Identify which cell holds the provided text, then report its [X, Y] central coordinate. 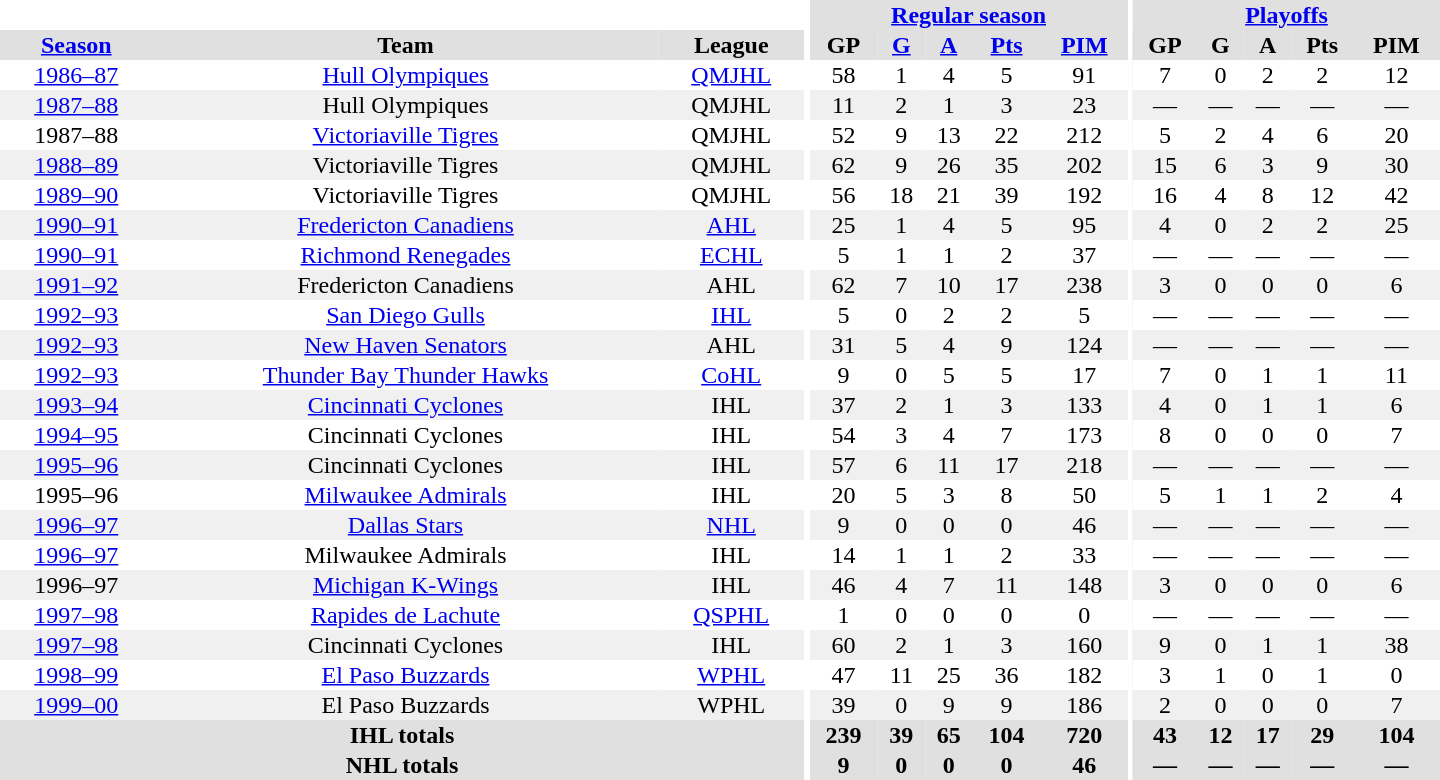
Dallas Stars [406, 525]
186 [1084, 705]
Richmond Renegades [406, 255]
14 [843, 555]
New Haven Senators [406, 345]
1993–94 [76, 405]
League [731, 45]
57 [843, 465]
26 [948, 165]
202 [1084, 165]
182 [1084, 675]
1999–00 [76, 705]
1998–99 [76, 675]
1994–95 [76, 435]
43 [1165, 735]
1989–90 [76, 195]
47 [843, 675]
Michigan K-Wings [406, 585]
160 [1084, 645]
CoHL [731, 375]
21 [948, 195]
1991–92 [76, 285]
36 [1006, 675]
56 [843, 195]
238 [1084, 285]
192 [1084, 195]
124 [1084, 345]
720 [1084, 735]
212 [1084, 135]
133 [1084, 405]
Playoffs [1286, 15]
173 [1084, 435]
IHL totals [402, 735]
1986–87 [76, 75]
22 [1006, 135]
95 [1084, 225]
35 [1006, 165]
29 [1322, 735]
13 [948, 135]
65 [948, 735]
NHL [731, 525]
ECHL [731, 255]
Team [406, 45]
NHL totals [402, 765]
42 [1396, 195]
239 [843, 735]
18 [902, 195]
54 [843, 435]
148 [1084, 585]
Regular season [968, 15]
50 [1084, 495]
15 [1165, 165]
218 [1084, 465]
52 [843, 135]
60 [843, 645]
30 [1396, 165]
91 [1084, 75]
1988–89 [76, 165]
Season [76, 45]
58 [843, 75]
31 [843, 345]
16 [1165, 195]
San Diego Gulls [406, 315]
38 [1396, 645]
33 [1084, 555]
Thunder Bay Thunder Hawks [406, 375]
QSPHL [731, 615]
10 [948, 285]
Rapides de Lachute [406, 615]
23 [1084, 105]
